Return [X, Y] of the center of cell containing provided text 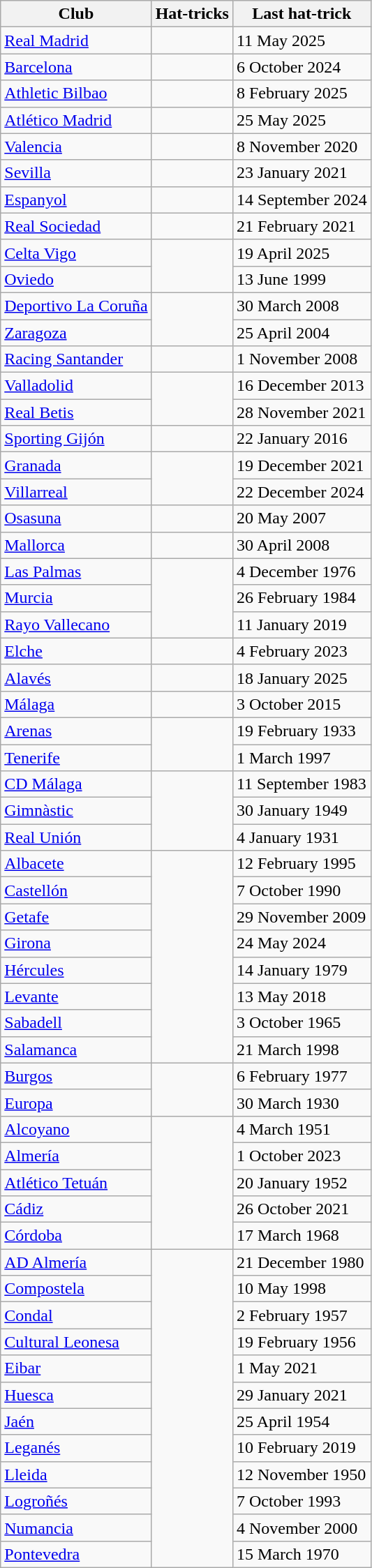
Jaén [76, 1421]
30 March 2008 [302, 306]
Huesca [76, 1395]
3 October 2015 [302, 704]
1 November 2008 [302, 359]
20 May 2007 [302, 518]
Arenas [76, 731]
Valencia [76, 147]
Real Sociedad [76, 226]
30 January 1949 [302, 811]
Deportivo La Coruña [76, 306]
Numancia [76, 1528]
28 November 2021 [302, 412]
Mallorca [76, 545]
Córdoba [76, 1236]
Las Palmas [76, 572]
24 May 2024 [302, 943]
Sabadell [76, 1023]
4 March 1951 [302, 1129]
Eibar [76, 1368]
Murcia [76, 598]
Leganés [76, 1448]
19 February 1956 [302, 1342]
21 February 2021 [302, 226]
8 November 2020 [302, 147]
Villarreal [76, 492]
Alcoyano [76, 1129]
25 April 1954 [302, 1421]
23 January 2021 [302, 173]
Burgos [76, 1076]
Hércules [76, 970]
Club [76, 14]
Zaragoza [76, 333]
8 February 2025 [302, 94]
Barcelona [76, 67]
2 February 1957 [302, 1315]
13 May 2018 [302, 996]
12 November 1950 [302, 1474]
Europa [76, 1103]
Pontevedra [76, 1554]
Compostela [76, 1289]
30 March 1930 [302, 1103]
Getafe [76, 917]
21 March 1998 [302, 1050]
19 April 2025 [302, 253]
Lleida [76, 1474]
18 January 2025 [302, 678]
15 March 1970 [302, 1554]
10 February 2019 [302, 1448]
Gimnàstic [76, 811]
Salamanca [76, 1050]
21 December 1980 [302, 1262]
29 November 2009 [302, 917]
4 November 2000 [302, 1528]
12 February 1995 [302, 864]
26 October 2021 [302, 1209]
4 February 2023 [302, 651]
19 December 2021 [302, 465]
Last hat-trick [302, 14]
Rayo Vallecano [76, 625]
20 January 1952 [302, 1183]
Cádiz [76, 1209]
29 January 2021 [302, 1395]
Atlético Madrid [76, 120]
22 January 2016 [302, 439]
19 February 1933 [302, 731]
30 April 2008 [302, 545]
11 May 2025 [302, 40]
Hat-tricks [192, 14]
Oviedo [76, 279]
Girona [76, 943]
6 February 1977 [302, 1076]
Osasuna [76, 518]
Racing Santander [76, 359]
14 September 2024 [302, 200]
3 October 1965 [302, 1023]
Celta Vigo [76, 253]
Tenerife [76, 757]
Espanyol [76, 200]
11 September 1983 [302, 784]
7 October 1990 [302, 890]
Castellón [76, 890]
4 December 1976 [302, 572]
1 October 2023 [302, 1156]
25 May 2025 [302, 120]
26 February 1984 [302, 598]
13 June 1999 [302, 279]
CD Málaga [76, 784]
Albacete [76, 864]
Alavés [76, 678]
Athletic Bilbao [76, 94]
11 January 2019 [302, 625]
10 May 1998 [302, 1289]
Real Betis [76, 412]
1 March 1997 [302, 757]
Real Unión [76, 837]
Granada [76, 465]
AD Almería [76, 1262]
Atlético Tetuán [76, 1183]
1 May 2021 [302, 1368]
Real Madrid [76, 40]
Logroñés [76, 1501]
Sporting Gijón [76, 439]
25 April 2004 [302, 333]
Condal [76, 1315]
Valladolid [76, 386]
Sevilla [76, 173]
6 October 2024 [302, 67]
Levante [76, 996]
7 October 1993 [302, 1501]
Elche [76, 651]
16 December 2013 [302, 386]
4 January 1931 [302, 837]
17 March 1968 [302, 1236]
22 December 2024 [302, 492]
Cultural Leonesa [76, 1342]
Málaga [76, 704]
Almería [76, 1156]
14 January 1979 [302, 970]
